Detect which cell encompasses the target text, then output its (X, Y) center coordinate. 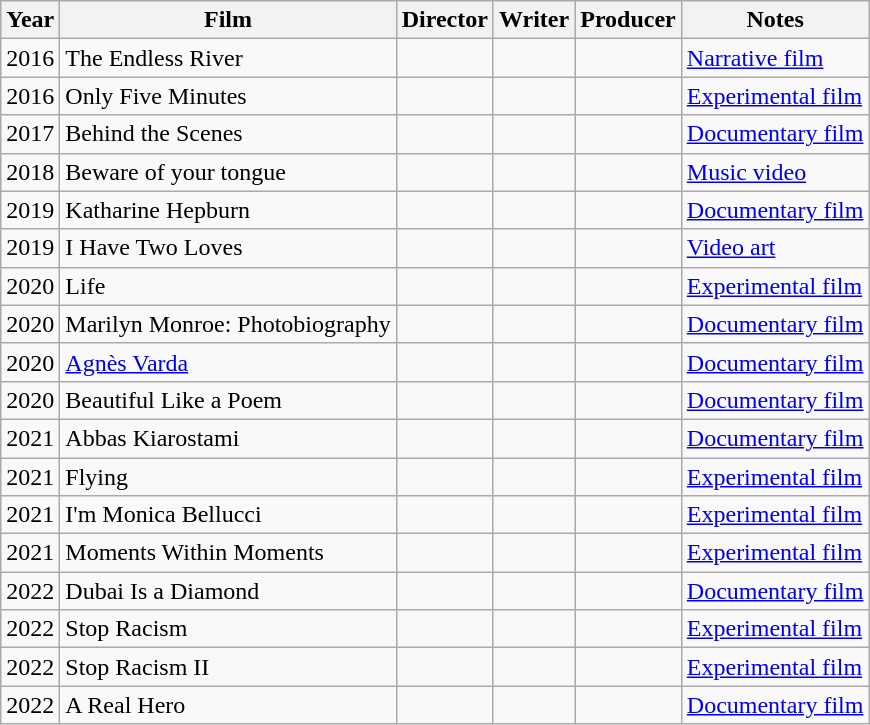
Writer (534, 20)
Video art (775, 248)
Film (228, 20)
Flying (228, 477)
Beautiful Like a Poem (228, 400)
Katharine Hepburn (228, 210)
The Endless River (228, 58)
Abbas Kiarostami (228, 438)
Marilyn Monroe: Photobiography (228, 324)
Narrative film (775, 58)
Stop Racism II (228, 667)
Life (228, 286)
Notes (775, 20)
Year (30, 20)
I'm Monica Bellucci (228, 515)
Music video (775, 172)
Only Five Minutes (228, 96)
2017 (30, 134)
Producer (628, 20)
Behind the Scenes (228, 134)
Agnès Varda (228, 362)
2018 (30, 172)
Director (444, 20)
Stop Racism (228, 629)
I Have Two Loves (228, 248)
Moments Within Moments (228, 553)
A Real Hero (228, 705)
Dubai Is a Diamond (228, 591)
Beware of your tongue (228, 172)
